Detect which cell encompasses the target text, then output its (X, Y) center coordinate. 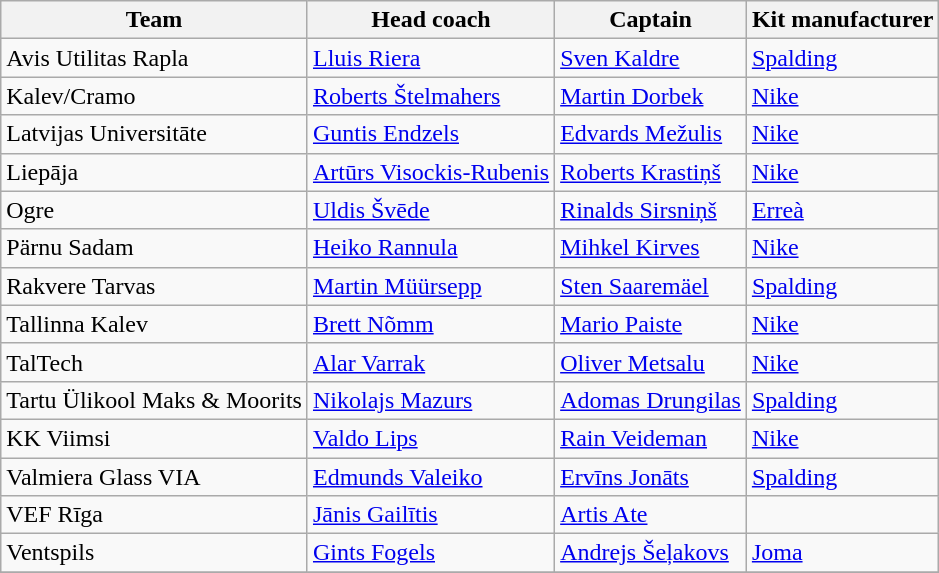
Ogre (154, 210)
Andrejs Šeļakovs (651, 553)
KK Viimsi (154, 438)
Jānis Gailītis (430, 515)
Martin Dorbek (651, 96)
Oliver Metsalu (651, 362)
Edmunds Valeiko (430, 477)
Gints Fogels (430, 553)
Tartu Ülikool Maks & Moorits (154, 400)
Rinalds Sirsniņš (651, 210)
Latvijas Universitāte (154, 134)
Artūrs Visockis-Rubenis (430, 172)
Rain Veideman (651, 438)
Ventspils (154, 553)
Erreà (842, 210)
Nikolajs Mazurs (430, 400)
Sten Saaremäel (651, 286)
Head coach (430, 20)
Team (154, 20)
Uldis Švēde (430, 210)
Edvards Mežulis (651, 134)
Roberts Štelmahers (430, 96)
Captain (651, 20)
Avis Utilitas Rapla (154, 58)
Brett Nõmm (430, 324)
Heiko Rannula (430, 248)
Guntis Endzels (430, 134)
VEF Rīga (154, 515)
Valmiera Glass VIA (154, 477)
Tallinna Kalev (154, 324)
Mario Paiste (651, 324)
Joma (842, 553)
Lluis Riera (430, 58)
Kalev/Cramo (154, 96)
Valdo Lips (430, 438)
Alar Varrak (430, 362)
Kit manufacturer (842, 20)
Artis Ate (651, 515)
Mihkel Kirves (651, 248)
Roberts Krastiņš (651, 172)
Liepāja (154, 172)
TalTech (154, 362)
Pärnu Sadam (154, 248)
Ervīns Jonāts (651, 477)
Sven Kaldre (651, 58)
Rakvere Tarvas (154, 286)
Adomas Drungilas (651, 400)
Martin Müürsepp (430, 286)
